Identify which cell holds the provided text, then report its (X, Y) central coordinate. 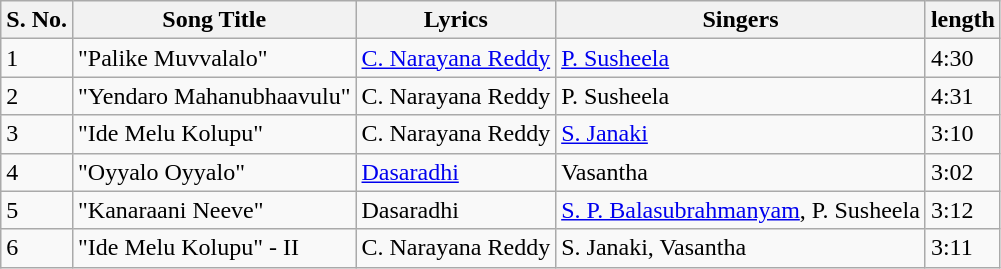
3:10 (962, 134)
2 (37, 96)
"Ide Melu Kolupu" (214, 134)
"Palike Muvvalalo" (214, 58)
S. No. (37, 20)
5 (37, 210)
S. P. Balasubrahmanyam, P. Susheela (741, 210)
"Ide Melu Kolupu" - II (214, 248)
4:31 (962, 96)
Lyrics (456, 20)
4 (37, 172)
6 (37, 248)
Vasantha (741, 172)
Singers (741, 20)
"Yendaro Mahanubhaavulu" (214, 96)
4:30 (962, 58)
S. Janaki, Vasantha (741, 248)
3:11 (962, 248)
length (962, 20)
1 (37, 58)
Song Title (214, 20)
3:02 (962, 172)
"Oyyalo Oyyalo" (214, 172)
S. Janaki (741, 134)
3 (37, 134)
3:12 (962, 210)
"Kanaraani Neeve" (214, 210)
